Extract the (x, y) coordinate from the center of the cell holding the provided text.  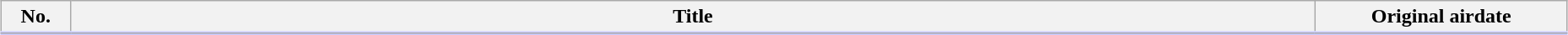
Title (693, 17)
No. (35, 17)
Original airdate (1441, 17)
